Scan for the cell matching the given text and deliver its [X, Y] coordinate at center. 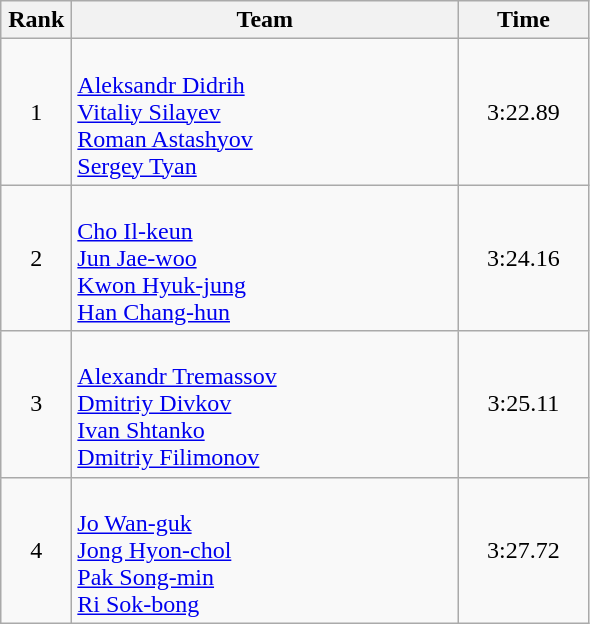
3:22.89 [524, 112]
3:25.11 [524, 404]
Alexandr TremassovDmitriy DivkovIvan ShtankoDmitriy Filimonov [265, 404]
2 [36, 258]
Time [524, 20]
3:27.72 [524, 550]
3 [36, 404]
Aleksandr DidrihVitaliy SilayevRoman AstashyovSergey Tyan [265, 112]
4 [36, 550]
Team [265, 20]
Rank [36, 20]
1 [36, 112]
Cho Il-keunJun Jae-wooKwon Hyuk-jungHan Chang-hun [265, 258]
Jo Wan-gukJong Hyon-cholPak Song-minRi Sok-bong [265, 550]
3:24.16 [524, 258]
